Return (x, y) of the center of cell containing provided text 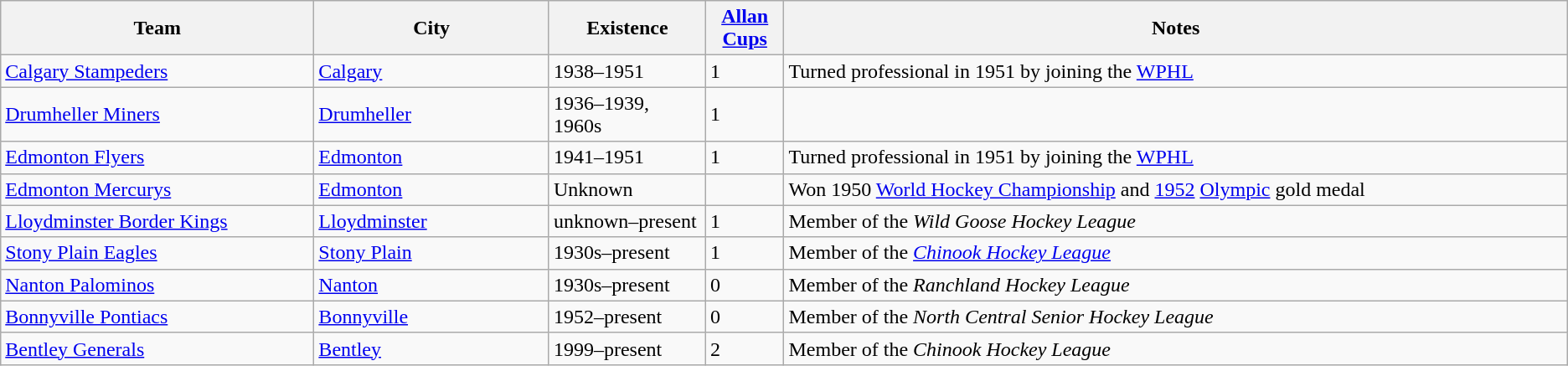
Drumheller Miners (157, 114)
Drumheller (432, 114)
Unknown (627, 189)
Won 1950 World Hockey Championship and 1952 Olympic gold medal (1176, 189)
Notes (1176, 28)
2 (745, 348)
Bentley (432, 348)
Edmonton Flyers (157, 157)
1938–1951 (627, 71)
Bentley Generals (157, 348)
Calgary Stampeders (157, 71)
Member of the Ranchland Hockey League (1176, 285)
Lloydminster Border Kings (157, 221)
Stony Plain Eagles (157, 253)
1936–1939, 1960s (627, 114)
1999–present (627, 348)
Nanton Palominos (157, 285)
Bonnyville (432, 317)
Edmonton Mercurys (157, 189)
Bonnyville Pontiacs (157, 317)
1941–1951 (627, 157)
1952–present (627, 317)
Lloydminster (432, 221)
Member of the Wild Goose Hockey League (1176, 221)
Existence (627, 28)
Member of the North Central Senior Hockey League (1176, 317)
City (432, 28)
unknown–present (627, 221)
Nanton (432, 285)
Calgary (432, 71)
Team (157, 28)
Stony Plain (432, 253)
Allan Cups (745, 28)
